Locate the cell with the specified text and output its (x, y) center coordinate. 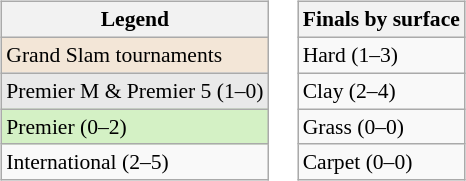
Legend (134, 20)
Premier M & Premier 5 (1–0) (134, 91)
Grand Slam tournaments (134, 55)
International (2–5) (134, 162)
Premier (0–2) (134, 127)
Clay (2–4) (382, 91)
Finals by surface (382, 20)
Grass (0–0) (382, 127)
Carpet (0–0) (382, 162)
Hard (1–3) (382, 55)
